Extract the (x, y) coordinate from the center of the cell holding the provided text.  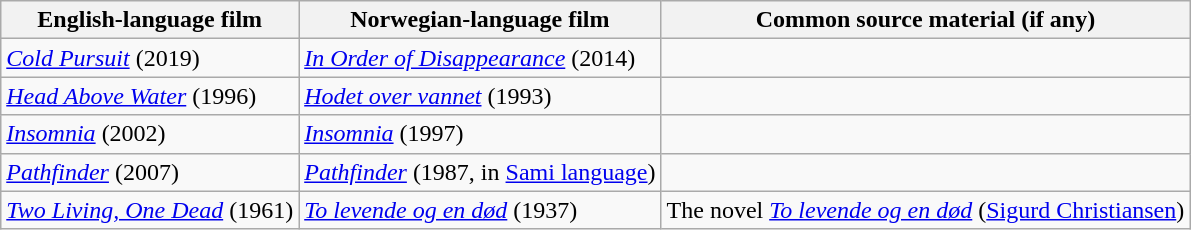
Cold Pursuit (2019) (150, 58)
Pathfinder (1987, in Sami language) (480, 172)
To levende og en død (1937) (480, 210)
Pathfinder (2007) (150, 172)
Common source material (if any) (926, 20)
The novel To levende og en død (Sigurd Christiansen) (926, 210)
Insomnia (2002) (150, 134)
Head Above Water (1996) (150, 96)
Insomnia (1997) (480, 134)
Hodet over vannet (1993) (480, 96)
In Order of Disappearance (2014) (480, 58)
Two Living, One Dead (1961) (150, 210)
English-language film (150, 20)
Norwegian-language film (480, 20)
